For the text-containing cell, return its midpoint in (x, y) coordinate format. 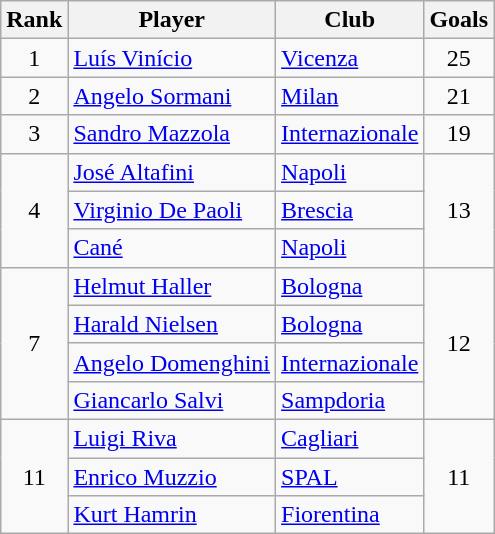
Sampdoria (350, 400)
Cagliari (350, 438)
Giancarlo Salvi (172, 400)
25 (459, 58)
Luís Vinício (172, 58)
Kurt Hamrin (172, 515)
Fiorentina (350, 515)
Player (172, 20)
José Altafini (172, 172)
12 (459, 343)
Virginio De Paoli (172, 210)
1 (34, 58)
Goals (459, 20)
19 (459, 134)
Vicenza (350, 58)
Enrico Muzzio (172, 477)
Angelo Sormani (172, 96)
Harald Nielsen (172, 324)
3 (34, 134)
13 (459, 210)
4 (34, 210)
Angelo Domenghini (172, 362)
7 (34, 343)
SPAL (350, 477)
Club (350, 20)
Cané (172, 248)
Milan (350, 96)
Brescia (350, 210)
Luigi Riva (172, 438)
Rank (34, 20)
21 (459, 96)
Helmut Haller (172, 286)
2 (34, 96)
Sandro Mazzola (172, 134)
